Identify which cell holds the provided text, then report its [x, y] central coordinate. 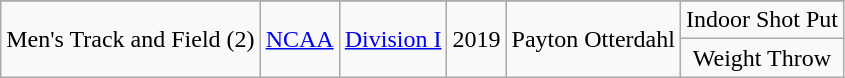
Men's Track and Field (2) [130, 39]
Weight Throw [762, 58]
NCAA [300, 39]
Indoor Shot Put [762, 20]
Division I [393, 39]
2019 [476, 39]
Payton Otterdahl [593, 39]
